Capture the cell that displays the provided text and extract its [X, Y] central coordinate. 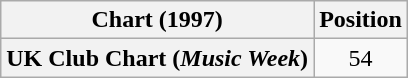
UK Club Chart (Music Week) [158, 58]
Chart (1997) [158, 20]
Position [361, 20]
54 [361, 58]
